Extract the [x, y] coordinate from the center of the cell holding the provided text.  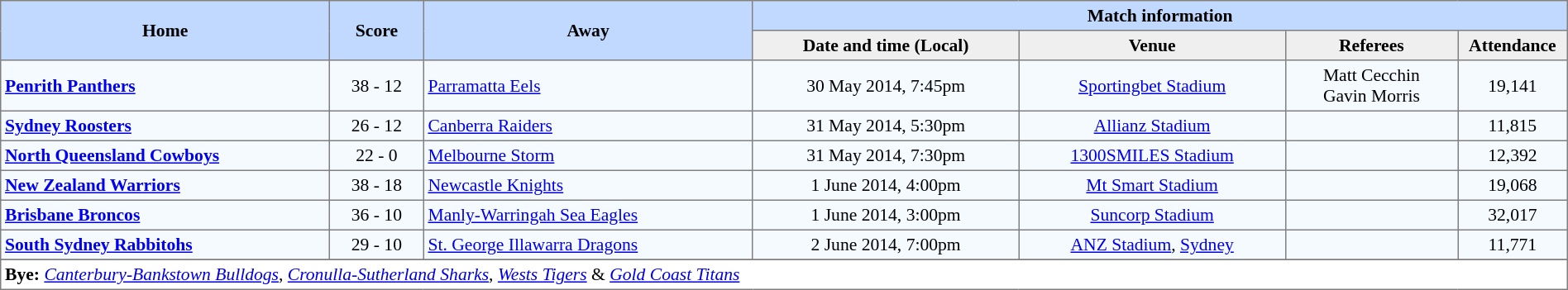
Away [588, 31]
19,068 [1513, 185]
32,017 [1513, 215]
38 - 18 [377, 185]
Home [165, 31]
11,771 [1513, 245]
31 May 2014, 5:30pm [886, 126]
Penrith Panthers [165, 86]
2 June 2014, 7:00pm [886, 245]
29 - 10 [377, 245]
Manly-Warringah Sea Eagles [588, 215]
Date and time (Local) [886, 45]
Referees [1371, 45]
New Zealand Warriors [165, 185]
Allianz Stadium [1152, 126]
Melbourne Storm [588, 155]
St. George Illawarra Dragons [588, 245]
Sportingbet Stadium [1152, 86]
Bye: Canterbury-Bankstown Bulldogs, Cronulla-Sutherland Sharks, Wests Tigers & Gold Coast Titans [784, 274]
11,815 [1513, 126]
26 - 12 [377, 126]
Mt Smart Stadium [1152, 185]
12,392 [1513, 155]
Suncorp Stadium [1152, 215]
Newcastle Knights [588, 185]
1 June 2014, 4:00pm [886, 185]
ANZ Stadium, Sydney [1152, 245]
Sydney Roosters [165, 126]
North Queensland Cowboys [165, 155]
22 - 0 [377, 155]
31 May 2014, 7:30pm [886, 155]
Brisbane Broncos [165, 215]
Matt CecchinGavin Morris [1371, 86]
Match information [1159, 16]
36 - 10 [377, 215]
Venue [1152, 45]
Canberra Raiders [588, 126]
Attendance [1513, 45]
38 - 12 [377, 86]
South Sydney Rabbitohs [165, 245]
Parramatta Eels [588, 86]
30 May 2014, 7:45pm [886, 86]
Score [377, 31]
1300SMILES Stadium [1152, 155]
1 June 2014, 3:00pm [886, 215]
19,141 [1513, 86]
